Identify which cell holds the provided text, then report its (X, Y) central coordinate. 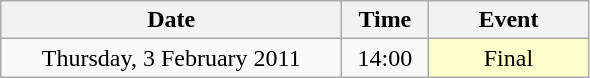
Thursday, 3 February 2011 (172, 58)
14:00 (385, 58)
Date (172, 20)
Final (508, 58)
Event (508, 20)
Time (385, 20)
